Return the (X, Y) coordinate for the center point of the cell that contains the specified text.  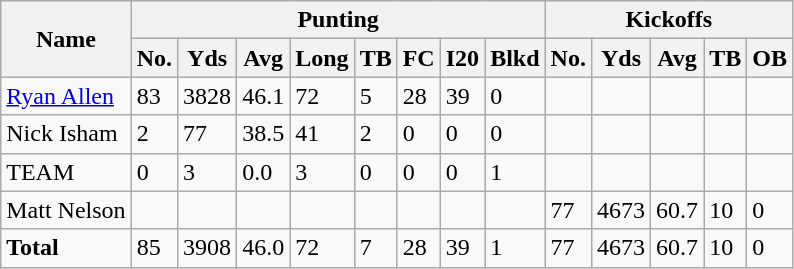
85 (154, 248)
Punting (338, 20)
5 (376, 96)
83 (154, 96)
46.1 (264, 96)
Total (66, 248)
I20 (462, 58)
OB (770, 58)
Blkd (515, 58)
Nick Isham (66, 134)
3908 (208, 248)
FC (418, 58)
Name (66, 39)
0.0 (264, 172)
46.0 (264, 248)
Matt Nelson (66, 210)
Long (322, 58)
7 (376, 248)
3828 (208, 96)
Kickoffs (668, 20)
Ryan Allen (66, 96)
TEAM (66, 172)
41 (322, 134)
38.5 (264, 134)
